Provide the (x, y) coordinate of the cell's center where the given text is located.  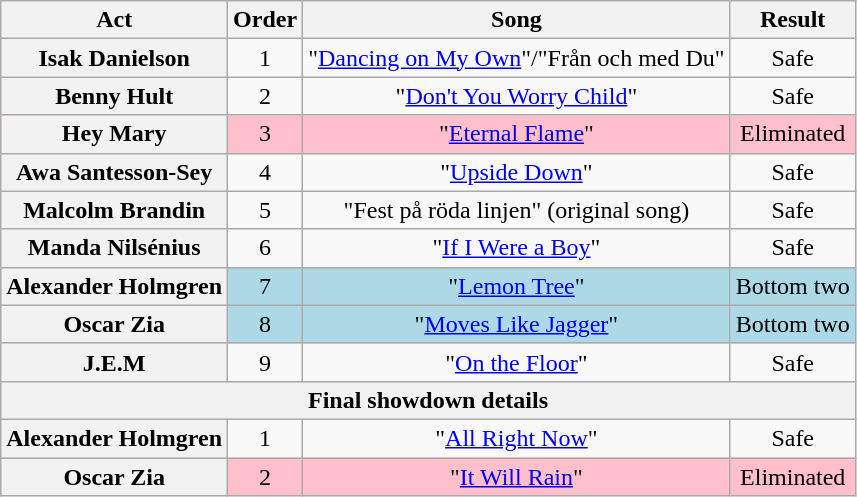
Act (114, 20)
Manda Nilsénius (114, 248)
Isak Danielson (114, 58)
"If I Were a Boy" (517, 248)
"Eternal Flame" (517, 134)
3 (266, 134)
Awa Santesson-Sey (114, 172)
"Don't You Worry Child" (517, 96)
Order (266, 20)
Benny Hult (114, 96)
"Lemon Tree" (517, 286)
5 (266, 210)
Hey Mary (114, 134)
"Moves Like Jagger" (517, 324)
"Dancing on My Own"/"Från och med Du" (517, 58)
4 (266, 172)
"Fest på röda linjen" (original song) (517, 210)
Song (517, 20)
"On the Floor" (517, 362)
"It Will Rain" (517, 477)
Malcolm Brandin (114, 210)
"Upside Down" (517, 172)
"All Right Now" (517, 438)
7 (266, 286)
6 (266, 248)
Final showdown details (428, 400)
J.E.M (114, 362)
9 (266, 362)
Result (792, 20)
8 (266, 324)
